Return (X, Y) of the center of cell containing provided text 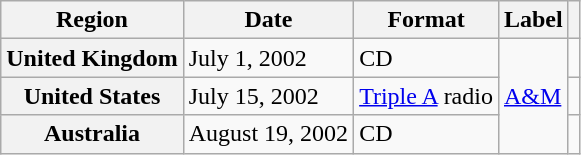
Region (92, 20)
A&M (533, 96)
Australia (92, 134)
United States (92, 96)
Triple A radio (426, 96)
July 1, 2002 (268, 58)
Label (533, 20)
July 15, 2002 (268, 96)
United Kingdom (92, 58)
Format (426, 20)
Date (268, 20)
August 19, 2002 (268, 134)
